Search for the cell housing the specified text and yield its (x, y) center coordinate. 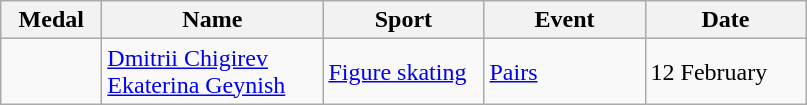
Name (212, 20)
Dmitrii ChigirevEkaterina Geynish (212, 72)
Date (726, 20)
Sport (404, 20)
Event (564, 20)
Pairs (564, 72)
Medal (52, 20)
Figure skating (404, 72)
12 February (726, 72)
